Find where the given text appears and provide that cell's center as [x, y] coordinate. 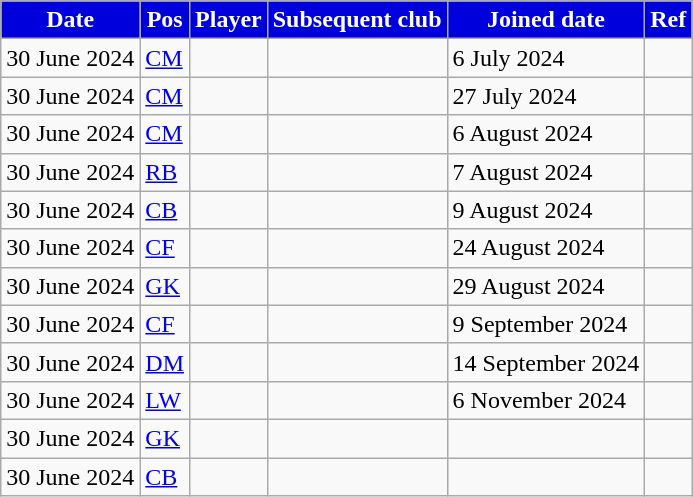
Subsequent club [357, 20]
DM [165, 362]
Joined date [546, 20]
9 September 2024 [546, 324]
27 July 2024 [546, 96]
29 August 2024 [546, 286]
Date [70, 20]
LW [165, 400]
14 September 2024 [546, 362]
Ref [668, 20]
RB [165, 172]
6 November 2024 [546, 400]
9 August 2024 [546, 210]
24 August 2024 [546, 248]
6 July 2024 [546, 58]
7 August 2024 [546, 172]
Pos [165, 20]
6 August 2024 [546, 134]
Player [229, 20]
